Capture the cell that displays the provided text and extract its (x, y) central coordinate. 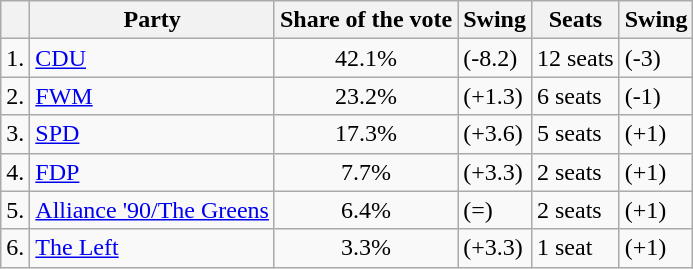
Alliance '90/The Greens (152, 210)
5. (16, 210)
Share of the vote (366, 20)
The Left (152, 248)
1. (16, 58)
FDP (152, 172)
5 seats (575, 134)
(-8.2) (495, 58)
4. (16, 172)
FWM (152, 96)
2. (16, 96)
SPD (152, 134)
6 seats (575, 96)
17.3% (366, 134)
(=) (495, 210)
(+1.3) (495, 96)
12 seats (575, 58)
7.7% (366, 172)
CDU (152, 58)
1 seat (575, 248)
6.4% (366, 210)
3. (16, 134)
Party (152, 20)
(-3) (656, 58)
3.3% (366, 248)
23.2% (366, 96)
42.1% (366, 58)
(+3.6) (495, 134)
6. (16, 248)
Seats (575, 20)
(-1) (656, 96)
